Return (x, y) of the center of cell containing provided text 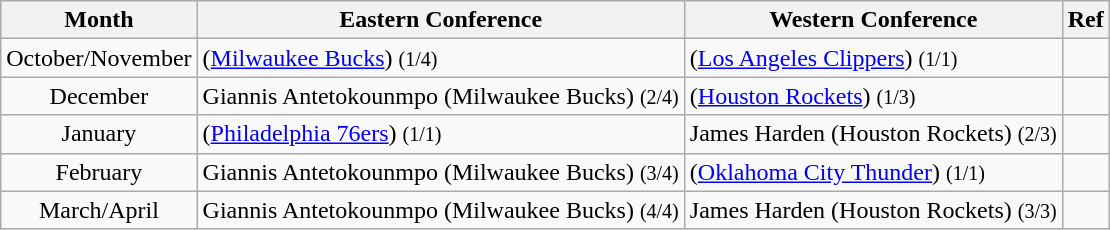
James Harden (Houston Rockets) (3/3) (873, 210)
Giannis Antetokounmpo (Milwaukee Bucks) (3/4) (440, 172)
March/April (99, 210)
Giannis Antetokounmpo (Milwaukee Bucks) (4/4) (440, 210)
Western Conference (873, 20)
December (99, 96)
(Los Angeles Clippers) (1/1) (873, 58)
February (99, 172)
(Philadelphia 76ers) (1/1) (440, 134)
(Oklahoma City Thunder) (1/1) (873, 172)
(Houston Rockets) (1/3) (873, 96)
Month (99, 20)
Ref (1086, 20)
Giannis Antetokounmpo (Milwaukee Bucks) (2/4) (440, 96)
October/November (99, 58)
(Milwaukee Bucks) (1/4) (440, 58)
January (99, 134)
Eastern Conference (440, 20)
James Harden (Houston Rockets) (2/3) (873, 134)
